From the cell containing the given text, extract its center point as (x, y) coordinate. 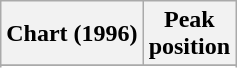
Peakposition (189, 34)
Chart (1996) (72, 34)
